Search for the cell housing the specified text and yield its [x, y] center coordinate. 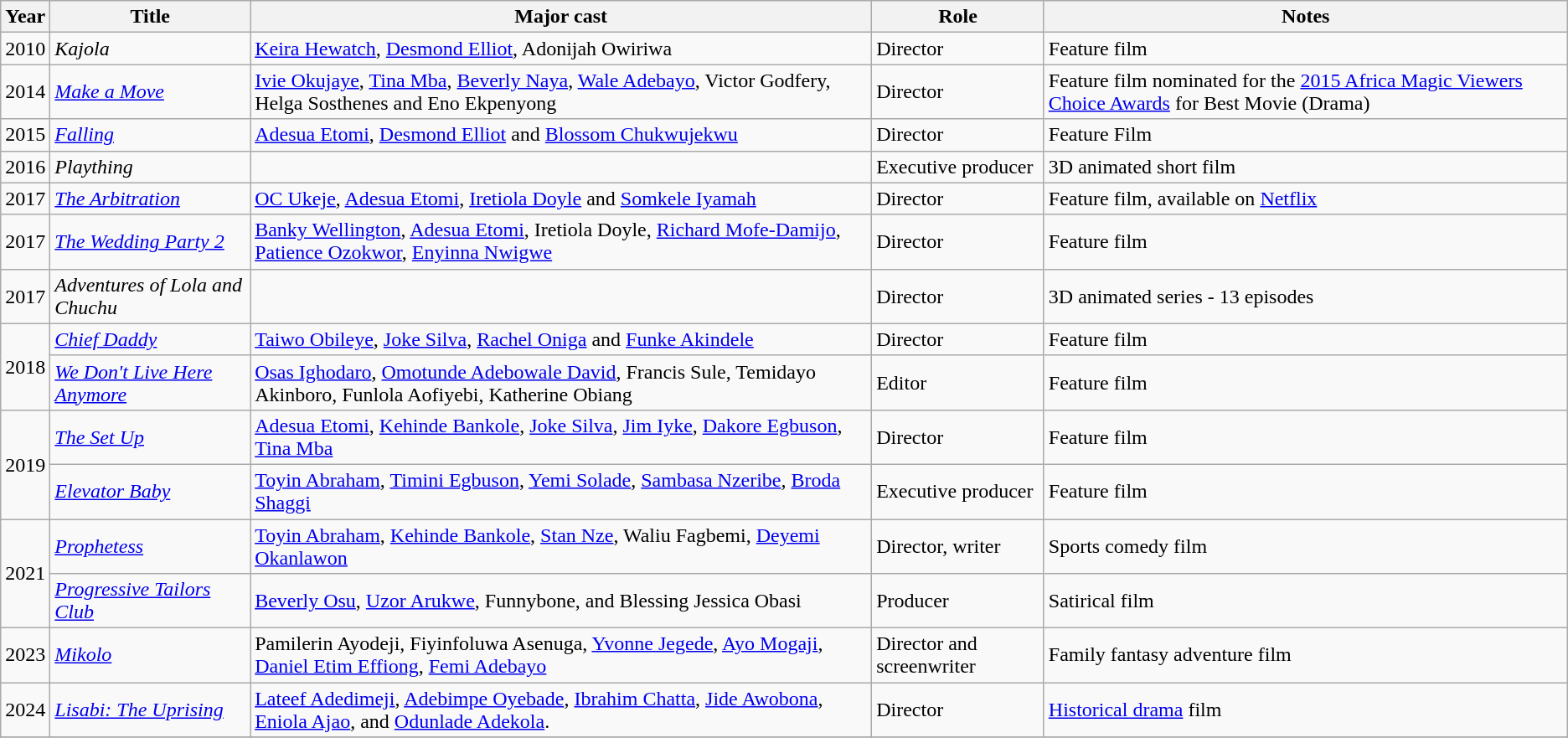
Mikolo [151, 655]
We Don't Live Here Anymore [151, 382]
Feature film nominated for the 2015 Africa Magic Viewers Choice Awards for Best Movie (Drama) [1305, 92]
Falling [151, 135]
2023 [25, 655]
Toyin Abraham, Kehinde Bankole, Stan Nze, Waliu Fagbemi, Deyemi Okanlawon [561, 546]
Progressive Tailors Club [151, 601]
Plaything [151, 167]
Keira Hewatch, Desmond Elliot, Adonijah Owiriwa [561, 49]
The Arbitration [151, 199]
Producer [958, 601]
2010 [25, 49]
2021 [25, 574]
Role [958, 17]
The Set Up [151, 437]
Ivie Okujaye, Tina Mba, Beverly Naya, Wale Adebayo, Victor Godfery, Helga Sosthenes and Eno Ekpenyong [561, 92]
Director and screenwriter [958, 655]
3D animated series - 13 episodes [1305, 297]
Kajola [151, 49]
Feature film, available on Netflix [1305, 199]
OC Ukeje, Adesua Etomi, Iretiola Doyle and Somkele Iyamah [561, 199]
Osas Ighodaro, Omotunde Adebowale David, Francis Sule, Temidayo Akinboro, Funlola Aofiyebi, Katherine Obiang [561, 382]
2019 [25, 464]
Director, writer [958, 546]
Notes [1305, 17]
Sports comedy film [1305, 546]
Make a Move [151, 92]
Satirical film [1305, 601]
Adesua Etomi, Desmond Elliot and Blossom Chukwujekwu [561, 135]
Editor [958, 382]
2014 [25, 92]
Adventures of Lola and Chuchu [151, 297]
Toyin Abraham, Timini Egbuson, Yemi Solade, Sambasa Nzeribe, Broda Shaggi [561, 491]
Lateef Adedimeji, Adebimpe Oyebade, Ibrahim Chatta, Jide Awobona, Eniola Ajao, and Odunlade Adekola. [561, 710]
2016 [25, 167]
Chief Daddy [151, 339]
Title [151, 17]
Year [25, 17]
2015 [25, 135]
3D animated short film [1305, 167]
Elevator Baby [151, 491]
Major cast [561, 17]
Taiwo Obileye, Joke Silva, Rachel Oniga and Funke Akindele [561, 339]
Feature Film [1305, 135]
Lisabi: The Uprising [151, 710]
Pamilerin Ayodeji, Fiyinfoluwa Asenuga, Yvonne Jegede, Ayo Mogaji, Daniel Etim Effiong, Femi Adebayo [561, 655]
Beverly Osu, Uzor Arukwe, Funnybone, and Blessing Jessica Obasi [561, 601]
Banky Wellington, Adesua Etomi, Iretiola Doyle, Richard Mofe-Damijo, Patience Ozokwor, Enyinna Nwigwe [561, 241]
The Wedding Party 2 [151, 241]
Family fantasy adventure film [1305, 655]
Prophetess [151, 546]
Historical drama film [1305, 710]
2024 [25, 710]
Adesua Etomi, Kehinde Bankole, Joke Silva, Jim Iyke, Dakore Egbuson, Tina Mba [561, 437]
2018 [25, 367]
